Return the (x, y) coordinate for the center point of the cell that contains the specified text.  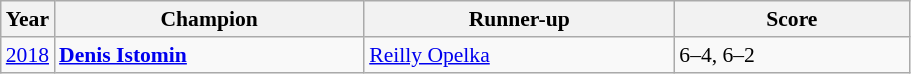
Year (28, 19)
2018 (28, 55)
6–4, 6–2 (792, 55)
Champion (209, 19)
Reilly Opelka (519, 55)
Runner-up (519, 19)
Score (792, 19)
Denis Istomin (209, 55)
